Identify which cell holds the provided text, then report its [x, y] central coordinate. 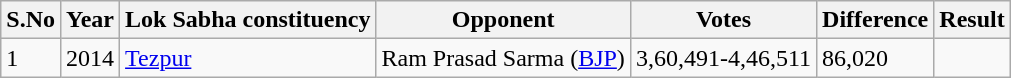
S.No [31, 20]
Votes [723, 20]
Opponent [503, 20]
Result [972, 20]
3,60,491-4,46,511 [723, 58]
2014 [90, 58]
Year [90, 20]
Ram Prasad Sarma (BJP) [503, 58]
1 [31, 58]
Lok Sabha constituency [248, 20]
86,020 [876, 58]
Tezpur [248, 58]
Difference [876, 20]
